Scan for the cell matching the given text and deliver its [X, Y] coordinate at center. 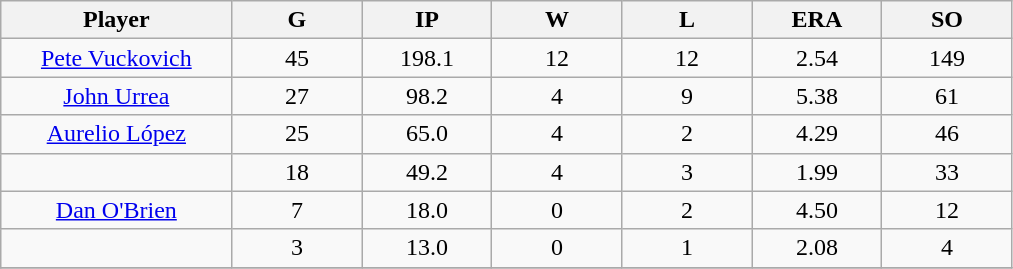
13.0 [427, 248]
Pete Vuckovich [116, 58]
Aurelio López [116, 134]
46 [947, 134]
4.50 [817, 210]
27 [297, 96]
2.54 [817, 58]
198.1 [427, 58]
25 [297, 134]
49.2 [427, 172]
W [557, 20]
18.0 [427, 210]
98.2 [427, 96]
SO [947, 20]
IP [427, 20]
ERA [817, 20]
5.38 [817, 96]
L [687, 20]
61 [947, 96]
45 [297, 58]
65.0 [427, 134]
2.08 [817, 248]
149 [947, 58]
7 [297, 210]
4.29 [817, 134]
1.99 [817, 172]
G [297, 20]
18 [297, 172]
1 [687, 248]
John Urrea [116, 96]
33 [947, 172]
Dan O'Brien [116, 210]
Player [116, 20]
9 [687, 96]
